Locate the cell with the specified text and output its [x, y] center coordinate. 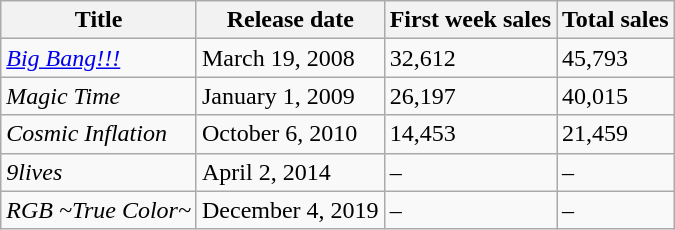
RGB ~True Color~ [99, 210]
21,459 [615, 134]
9lives [99, 172]
First week sales [470, 20]
October 6, 2010 [290, 134]
January 1, 2009 [290, 96]
Title [99, 20]
Big Bang!!! [99, 58]
Total sales [615, 20]
32,612 [470, 58]
December 4, 2019 [290, 210]
March 19, 2008 [290, 58]
26,197 [470, 96]
45,793 [615, 58]
Magic Time [99, 96]
Release date [290, 20]
14,453 [470, 134]
April 2, 2014 [290, 172]
40,015 [615, 96]
Cosmic Inflation [99, 134]
